Pinpoint the cell where the given text exists, returning its [x, y] midpoint coordinate. 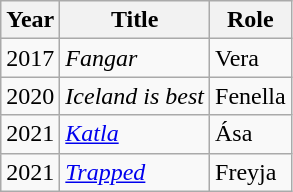
Vera [251, 58]
2017 [30, 58]
Iceland is best [135, 96]
Title [135, 20]
Katla [135, 134]
Freyja [251, 172]
Ása [251, 134]
Trapped [135, 172]
Role [251, 20]
Fenella [251, 96]
2020 [30, 96]
Year [30, 20]
Fangar [135, 58]
